Provide the [x, y] coordinate of the cell's center where the given text is located.  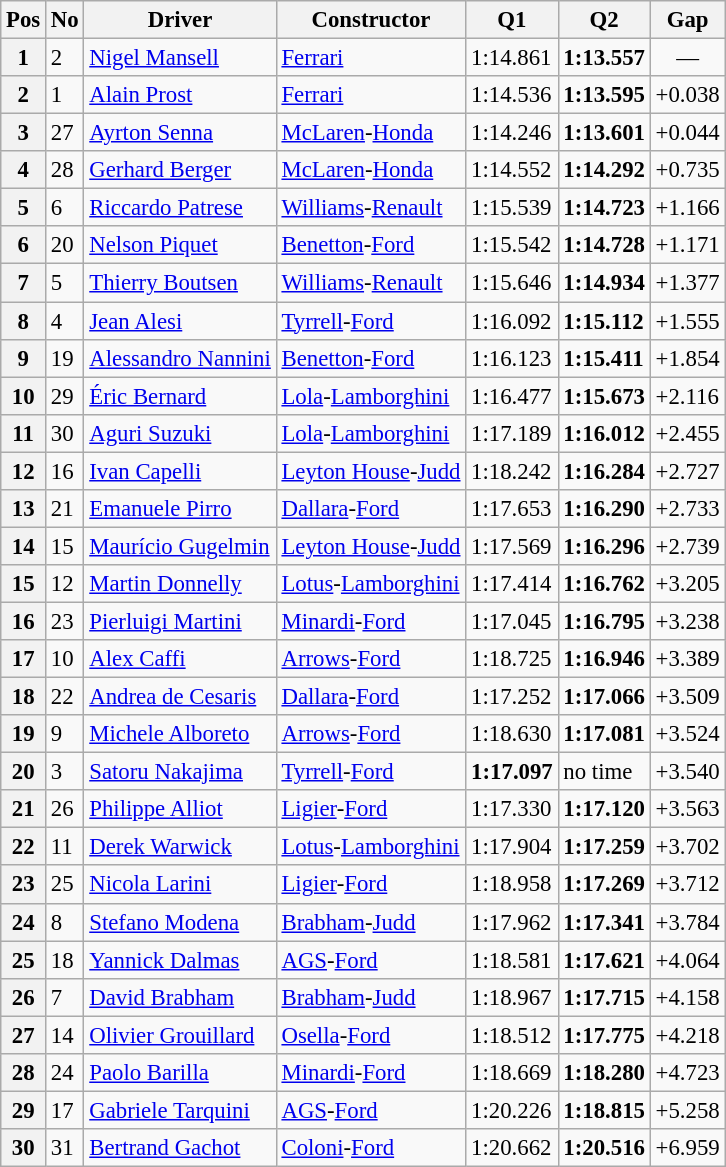
1:20.662 [512, 1148]
1:17.715 [604, 997]
+1.166 [688, 208]
Andrea de Cesaris [180, 697]
+2.739 [688, 546]
Philippe Alliot [180, 809]
Ayrton Senna [180, 133]
Bertrand Gachot [180, 1148]
1:18.669 [512, 1073]
1:14.934 [604, 283]
1:13.601 [604, 133]
1:17.066 [604, 697]
1:16.290 [604, 509]
+0.735 [688, 170]
Driver [180, 20]
Gap [688, 20]
1:14.728 [604, 245]
Coloni-Ford [371, 1148]
Osella-Ford [371, 1035]
+3.238 [688, 621]
+3.702 [688, 847]
Pierluigi Martini [180, 621]
Michele Alboreto [180, 734]
1:18.280 [604, 1073]
1:17.962 [512, 922]
1:18.581 [512, 960]
1:17.189 [512, 433]
Emanuele Pirro [180, 509]
1:17.269 [604, 885]
Yannick Dalmas [180, 960]
Alain Prost [180, 95]
1:18.725 [512, 659]
Jean Alesi [180, 321]
1:13.557 [604, 58]
No [65, 20]
1:18.512 [512, 1035]
1:16.795 [604, 621]
1:17.775 [604, 1035]
+0.044 [688, 133]
Martin Donnelly [180, 584]
1:16.477 [512, 396]
1:14.861 [512, 58]
Alex Caffi [180, 659]
1:16.946 [604, 659]
1:17.569 [512, 546]
Olivier Grouillard [180, 1035]
+4.218 [688, 1035]
+1.171 [688, 245]
1:20.226 [512, 1110]
Ivan Capelli [180, 471]
1:17.341 [604, 922]
+6.959 [688, 1148]
1:18.242 [512, 471]
Paolo Barilla [180, 1073]
1:17.252 [512, 697]
+3.509 [688, 697]
1:17.330 [512, 809]
Stefano Modena [180, 922]
+3.389 [688, 659]
+2.116 [688, 396]
1:20.516 [604, 1148]
+3.563 [688, 809]
1:14.292 [604, 170]
+1.377 [688, 283]
Satoru Nakajima [180, 772]
1:18.967 [512, 997]
1:15.646 [512, 283]
Nicola Larini [180, 885]
+0.038 [688, 95]
1:15.411 [604, 358]
Q1 [512, 20]
+5.258 [688, 1110]
+2.733 [688, 509]
+3.712 [688, 885]
1:17.904 [512, 847]
1:13.595 [604, 95]
Éric Bernard [180, 396]
1:15.673 [604, 396]
1:16.012 [604, 433]
1:14.723 [604, 208]
Gabriele Tarquini [180, 1110]
1:17.259 [604, 847]
+1.555 [688, 321]
David Brabham [180, 997]
13 [24, 509]
Q2 [604, 20]
1:16.092 [512, 321]
Aguri Suzuki [180, 433]
Derek Warwick [180, 847]
+2.727 [688, 471]
+4.158 [688, 997]
— [688, 58]
+3.540 [688, 772]
1:17.045 [512, 621]
1:16.762 [604, 584]
1:16.296 [604, 546]
+3.524 [688, 734]
1:18.630 [512, 734]
Maurício Gugelmin [180, 546]
1:14.552 [512, 170]
1:18.958 [512, 885]
+3.205 [688, 584]
1:14.536 [512, 95]
+3.784 [688, 922]
1:17.097 [512, 772]
1:14.246 [512, 133]
Riccardo Patrese [180, 208]
1:18.815 [604, 1110]
+4.064 [688, 960]
Alessandro Nannini [180, 358]
no time [604, 772]
1:16.123 [512, 358]
+4.723 [688, 1073]
+2.455 [688, 433]
1:17.653 [512, 509]
1:17.120 [604, 809]
31 [65, 1148]
1:17.081 [604, 734]
+1.854 [688, 358]
Nelson Piquet [180, 245]
1:15.112 [604, 321]
Pos [24, 20]
1:16.284 [604, 471]
1:15.539 [512, 208]
Nigel Mansell [180, 58]
Thierry Boutsen [180, 283]
1:17.414 [512, 584]
1:17.621 [604, 960]
Constructor [371, 20]
1:15.542 [512, 245]
Gerhard Berger [180, 170]
